Locate the cell with the specified text and output its (x, y) center coordinate. 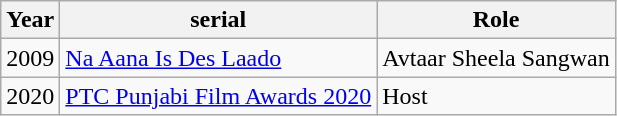
2009 (30, 58)
serial (218, 20)
PTC Punjabi Film Awards 2020 (218, 96)
Role (496, 20)
Avtaar Sheela Sangwan (496, 58)
Host (496, 96)
Na Aana Is Des Laado (218, 58)
Year (30, 20)
2020 (30, 96)
